Locate the cell with the specified text and output its [X, Y] center coordinate. 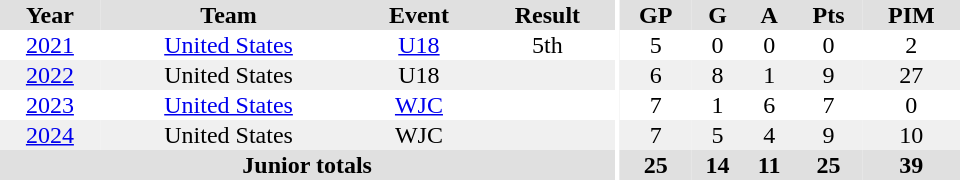
Year [50, 15]
27 [912, 75]
2 [912, 45]
G [718, 15]
GP [656, 15]
Team [229, 15]
10 [912, 135]
8 [718, 75]
Result [548, 15]
A [769, 15]
4 [769, 135]
39 [912, 165]
2024 [50, 135]
11 [769, 165]
Event [418, 15]
Junior totals [307, 165]
PIM [912, 15]
2021 [50, 45]
2022 [50, 75]
14 [718, 165]
2023 [50, 105]
5th [548, 45]
Pts [828, 15]
